Capture the cell that displays the provided text and extract its [X, Y] central coordinate. 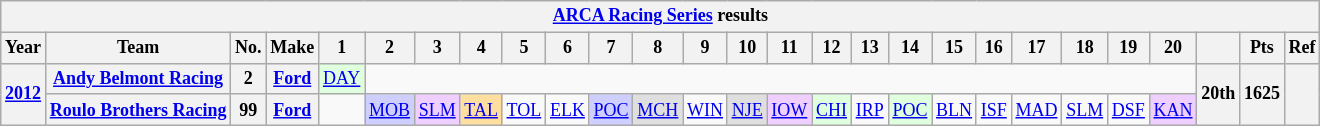
8 [658, 48]
ARCA Racing Series results [660, 16]
20 [1173, 48]
15 [954, 48]
Roulo Brothers Racing [138, 110]
13 [870, 48]
BLN [954, 110]
ISF [994, 110]
MCH [658, 110]
IRP [870, 110]
1625 [1262, 94]
11 [790, 48]
Pts [1262, 48]
14 [910, 48]
WIN [706, 110]
6 [568, 48]
Andy Belmont Racing [138, 78]
TAL [481, 110]
16 [994, 48]
1 [342, 48]
MAD [1036, 110]
IOW [790, 110]
20th [1218, 94]
17 [1036, 48]
DSF [1128, 110]
Ref [1302, 48]
NJE [747, 110]
9 [706, 48]
Team [138, 48]
19 [1128, 48]
99 [248, 110]
Make [292, 48]
TOL [524, 110]
No. [248, 48]
MOB [390, 110]
12 [832, 48]
10 [747, 48]
ELK [568, 110]
5 [524, 48]
18 [1085, 48]
4 [481, 48]
KAN [1173, 110]
CHI [832, 110]
2012 [24, 94]
7 [611, 48]
Year [24, 48]
DAY [342, 78]
3 [437, 48]
